Return the [x, y] coordinate for the center point of the cell that contains the specified text.  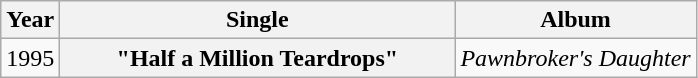
Single [258, 20]
1995 [30, 58]
Pawnbroker's Daughter [576, 58]
"Half a Million Teardrops" [258, 58]
Year [30, 20]
Album [576, 20]
